Determine the [X, Y] coordinate at the center of the cell enclosing the given text.  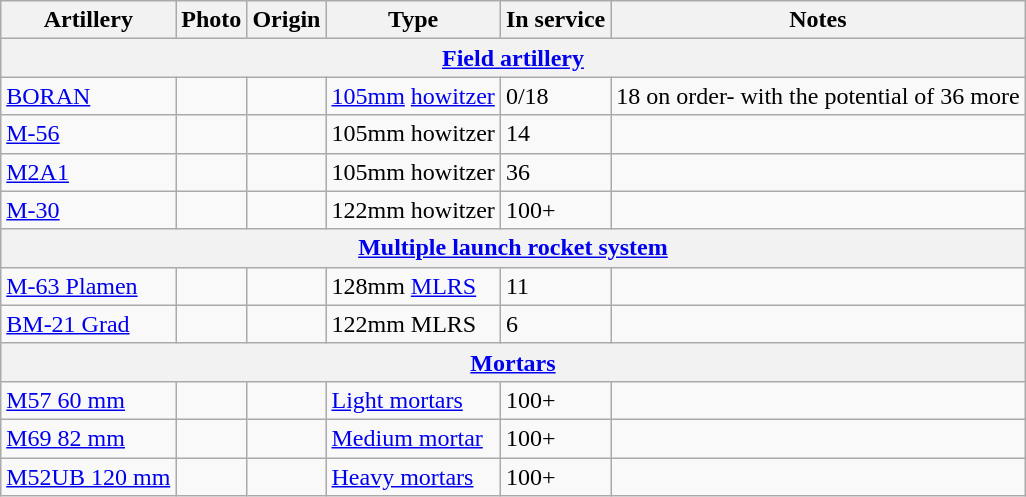
6 [555, 324]
M-56 [88, 134]
Light mortars [413, 400]
M2A1 [88, 172]
128mm MLRS [413, 286]
In service [555, 20]
11 [555, 286]
Multiple launch rocket system [513, 248]
18 on order- with the potential of 36 more [818, 96]
M57 60 mm [88, 400]
Mortars [513, 362]
BM-21 Grad [88, 324]
Medium mortar [413, 438]
M-30 [88, 210]
Origin [286, 20]
M52UB 120 mm [88, 477]
14 [555, 134]
Artillery [88, 20]
122mm MLRS [413, 324]
M69 82 mm [88, 438]
BORAN [88, 96]
Photo [212, 20]
Heavy mortars [413, 477]
Field artillery [513, 58]
36 [555, 172]
M-63 Plamen [88, 286]
0/18 [555, 96]
Notes [818, 20]
122mm howitzer [413, 210]
Type [413, 20]
